From the cell containing the given text, extract its center point as [X, Y] coordinate. 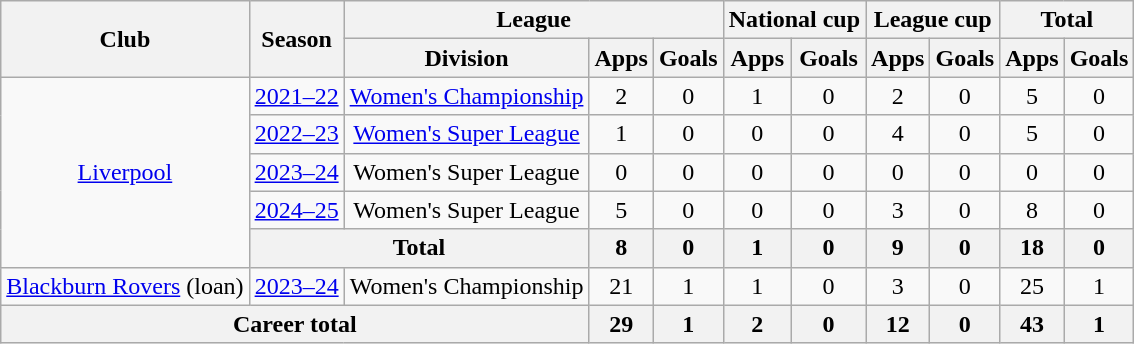
21 [621, 286]
2022–23 [296, 134]
League [534, 20]
Blackburn Rovers (loan) [125, 286]
Division [466, 58]
9 [898, 248]
Club [125, 39]
29 [621, 324]
43 [1032, 324]
12 [898, 324]
Career total [295, 324]
Season [296, 39]
4 [898, 134]
National cup [794, 20]
2021–22 [296, 96]
League cup [933, 20]
Liverpool [125, 172]
25 [1032, 286]
18 [1032, 248]
2024–25 [296, 210]
